Detect which cell encompasses the target text, then output its [X, Y] center coordinate. 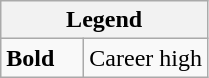
Career high [146, 58]
Bold [42, 58]
Legend [104, 20]
